Capture the cell that displays the provided text and extract its [X, Y] central coordinate. 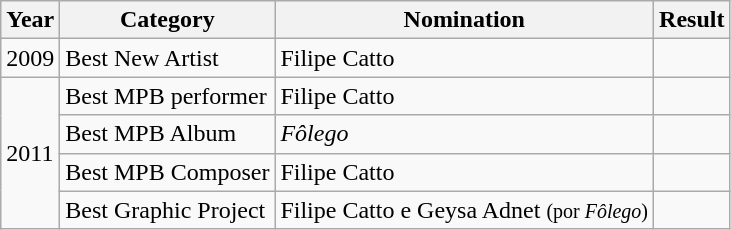
2009 [30, 58]
Filipe Catto e Geysa Adnet (por Fôlego) [464, 210]
Fôlego [464, 134]
2011 [30, 153]
Category [168, 20]
Best MPB Album [168, 134]
Best MPB performer [168, 96]
Year [30, 20]
Nomination [464, 20]
Best MPB Composer [168, 172]
Best Graphic Project [168, 210]
Best New Artist [168, 58]
Result [692, 20]
